Determine the [X, Y] coordinate at the center of the cell enclosing the given text.  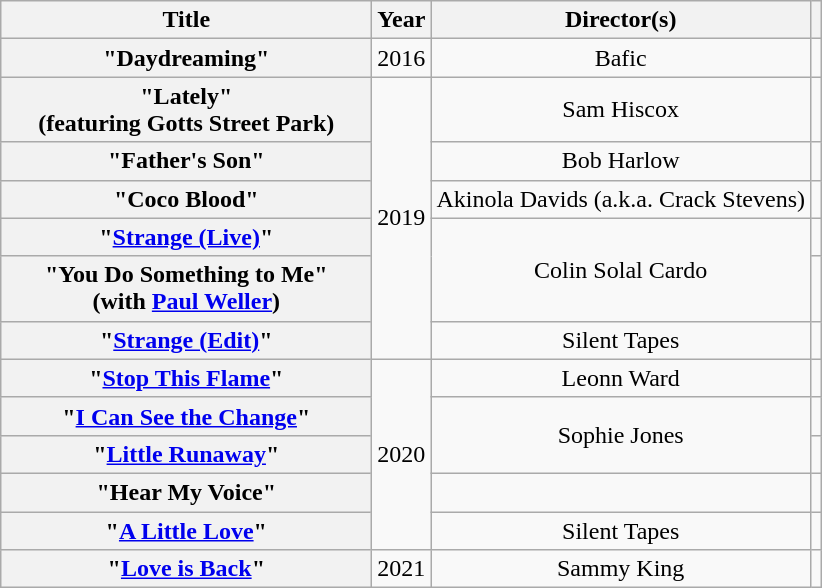
2019 [402, 218]
Sophie Jones [621, 435]
Title [186, 20]
Bob Harlow [621, 161]
"A Little Love" [186, 531]
"I Can See the Change" [186, 416]
Sammy King [621, 569]
"Strange (Edit)" [186, 340]
"Little Runaway" [186, 454]
Bafic [621, 58]
"Daydreaming" [186, 58]
2016 [402, 58]
Director(s) [621, 20]
"Strange (Live)" [186, 237]
2020 [402, 454]
"Lately"(featuring Gotts Street Park) [186, 110]
Colin Solal Cardo [621, 270]
"You Do Something to Me"(with Paul Weller) [186, 288]
2021 [402, 569]
"Stop This Flame" [186, 378]
"Coco Blood" [186, 199]
Leonn Ward [621, 378]
"Love is Back" [186, 569]
Sam Hiscox [621, 110]
"Father's Son" [186, 161]
Year [402, 20]
"Hear My Voice" [186, 492]
Akinola Davids (a.k.a. Crack Stevens) [621, 199]
